Determine the [X, Y] coordinate at the center of the cell enclosing the given text.  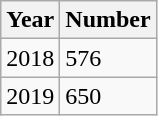
576 [108, 58]
2018 [30, 58]
Number [108, 20]
2019 [30, 96]
650 [108, 96]
Year [30, 20]
